Pinpoint the cell where the given text exists, returning its (X, Y) midpoint coordinate. 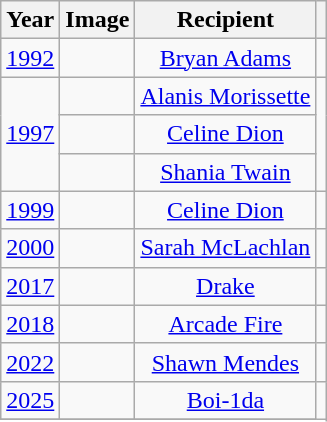
Shania Twain (226, 172)
Shawn Mendes (226, 362)
2018 (30, 324)
1997 (30, 134)
Year (30, 20)
Sarah McLachlan (226, 248)
2025 (30, 400)
1999 (30, 210)
2017 (30, 286)
Recipient (226, 20)
2022 (30, 362)
Bryan Adams (226, 58)
Boi-1da (226, 400)
1992 (30, 58)
Image (98, 20)
Arcade Fire (226, 324)
Alanis Morissette (226, 96)
Drake (226, 286)
2000 (30, 248)
